Locate the cell with the specified text and output its [X, Y] center coordinate. 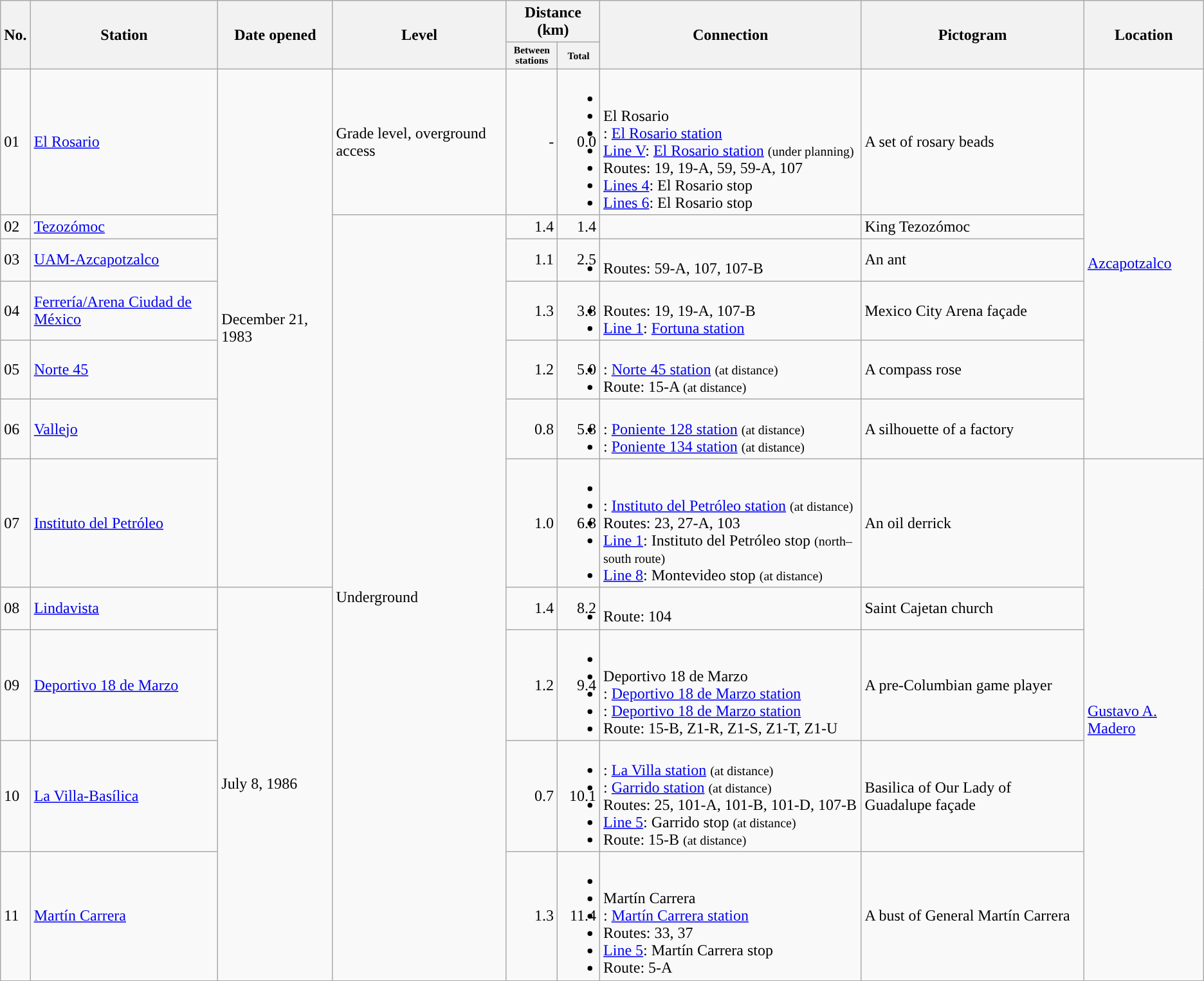
Vallejo [124, 429]
La Villa-Basílica [124, 796]
Mexico City Arena façade [972, 311]
Martín Carrera : Martín Carrera station Routes: 33, 37 Line 5: Martín Carrera stop Route: 5-A [731, 916]
Norte 45 [124, 370]
A silhouette of a factory [972, 429]
11 [15, 916]
King Tezozómoc [972, 227]
Gustavo A. Madero [1144, 719]
Instituto del Petróleo [124, 523]
10 [15, 796]
Lindavista [124, 609]
0.8 [532, 429]
Martín Carrera [124, 916]
08 [15, 609]
Saint Cajetan church [972, 609]
Total [579, 55]
9.4 [579, 684]
Routes: 59-A, 107, 107-B [731, 260]
05 [15, 370]
06 [15, 429]
Route: 104 [731, 609]
: Norte 45 station (at distance) Route: 15-A (at distance) [731, 370]
09 [15, 684]
Grade level, overground access [419, 142]
1.1 [532, 260]
El Rosario [124, 142]
Date opened [275, 35]
07 [15, 523]
02 [15, 227]
Underground [419, 598]
Routes: 19, 19-A, 107-B Line 1: Fortuna station [731, 311]
Azcapotzalco [1144, 264]
5.0 [579, 370]
04 [15, 311]
A pre-Columbian game player [972, 684]
6.8 [579, 523]
- [532, 142]
Basilica of Our Lady of Guadalupe façade [972, 796]
01 [15, 142]
Betweenstations [532, 55]
3.8 [579, 311]
: Poniente 128 station (at distance) : Poniente 134 station (at distance) [731, 429]
UAM-Azcapotzalco [124, 260]
Tezozómoc [124, 227]
Deportivo 18 de Marzo : Deportivo 18 de Marzo station : Deportivo 18 de Marzo station Route: 15-B, Z1-R, Z1-S, Z1-T, Z1-U [731, 684]
An ant [972, 260]
Pictogram [972, 35]
Station [124, 35]
A set of rosary beads [972, 142]
1.0 [532, 523]
No. [15, 35]
5.8 [579, 429]
0.0 [579, 142]
03 [15, 260]
Connection [731, 35]
An oil derrick [972, 523]
A compass rose [972, 370]
Deportivo 18 de Marzo [124, 684]
Location [1144, 35]
10.1 [579, 796]
Level [419, 35]
2.5 [579, 260]
8.2 [579, 609]
11.4 [579, 916]
July 8, 1986 [275, 784]
A bust of General Martín Carrera [972, 916]
Distance (km) [553, 22]
0.7 [532, 796]
December 21, 1983 [275, 328]
Ferrería/Arena Ciudad de México [124, 311]
